From the cell containing the given text, extract its center point as [x, y] coordinate. 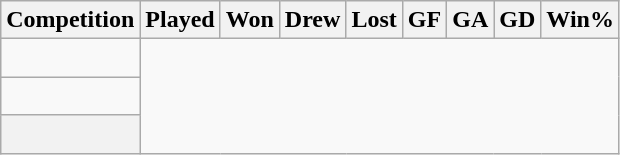
Lost [374, 20]
Won [250, 20]
Played [180, 20]
GA [470, 20]
GF [424, 20]
Drew [312, 20]
GD [518, 20]
Competition [70, 20]
Win% [580, 20]
